Locate the cell with the specified text and output its [X, Y] center coordinate. 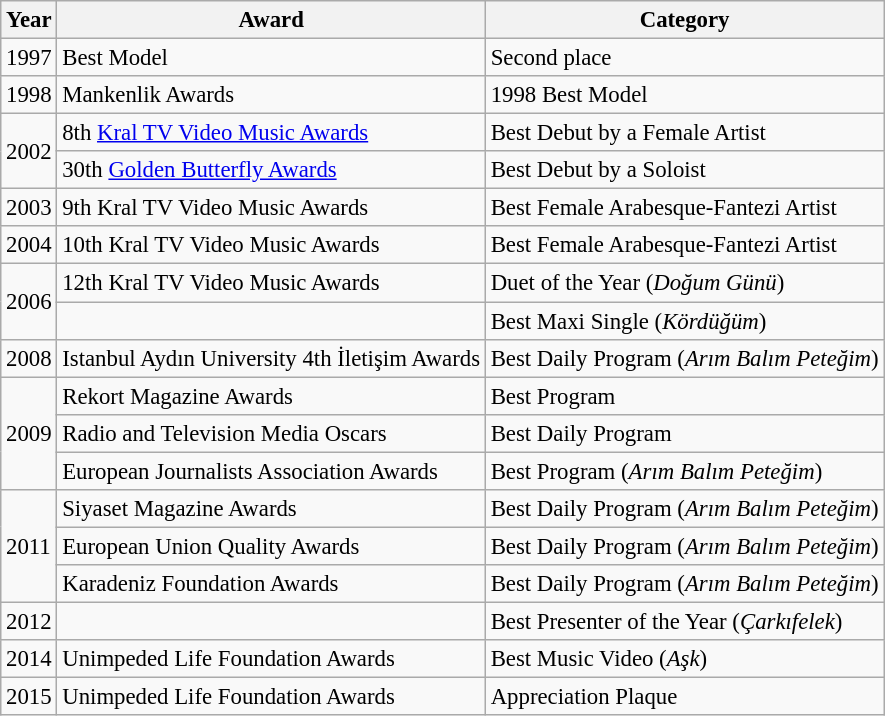
2004 [29, 245]
Year [29, 20]
2002 [29, 152]
2009 [29, 434]
2003 [29, 208]
Mankenlik Awards [271, 95]
Istanbul Aydın University 4th İletişim Awards [271, 358]
1998 [29, 95]
2012 [29, 621]
Best Presenter of the Year (Çarkıfelek) [684, 621]
Best Debut by a Female Artist [684, 133]
Best Program [684, 396]
Karadeniz Foundation Awards [271, 584]
Category [684, 20]
Best Daily Program [684, 433]
1998 Best Model [684, 95]
8th Kral TV Video Music Awards [271, 133]
Best Model [271, 58]
Best Maxi Single (Kördüğüm) [684, 321]
10th Kral TV Video Music Awards [271, 245]
European Journalists Association Awards [271, 471]
2006 [29, 302]
9th Kral TV Video Music Awards [271, 208]
Siyaset Magazine Awards [271, 509]
1997 [29, 58]
Award [271, 20]
Best Debut by a Soloist [684, 170]
Radio and Television Media Oscars [271, 433]
Best Program (Arım Balım Peteğim) [684, 471]
2015 [29, 697]
Duet of the Year (Doğum Günü) [684, 283]
2011 [29, 546]
2014 [29, 659]
Appreciation Plaque [684, 697]
Best Music Video (Aşk) [684, 659]
Second place [684, 58]
30th Golden Butterfly Awards [271, 170]
2008 [29, 358]
Rekort Magazine Awards [271, 396]
12th Kral TV Video Music Awards [271, 283]
European Union Quality Awards [271, 546]
